Identify which cell holds the provided text, then report its [x, y] central coordinate. 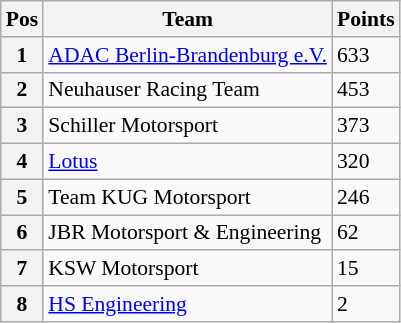
KSW Motorsport [188, 269]
Pos [22, 19]
7 [22, 269]
15 [366, 269]
6 [22, 233]
Team [188, 19]
1 [22, 55]
Team KUG Motorsport [188, 197]
453 [366, 90]
62 [366, 233]
373 [366, 126]
Schiller Motorsport [188, 126]
4 [22, 162]
3 [22, 126]
246 [366, 197]
HS Engineering [188, 304]
Neuhauser Racing Team [188, 90]
320 [366, 162]
5 [22, 197]
Lotus [188, 162]
Points [366, 19]
633 [366, 55]
ADAC Berlin-Brandenburg e.V. [188, 55]
JBR Motorsport & Engineering [188, 233]
8 [22, 304]
